Provide the (X, Y) coordinate of the cell's center where the given text is located.  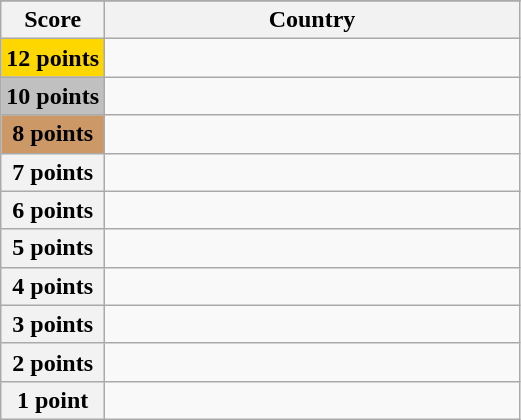
12 points (53, 58)
5 points (53, 248)
3 points (53, 324)
4 points (53, 286)
8 points (53, 134)
7 points (53, 172)
2 points (53, 362)
10 points (53, 96)
1 point (53, 400)
Score (53, 20)
Country (312, 20)
6 points (53, 210)
